Scan for the cell matching the given text and deliver its [x, y] coordinate at center. 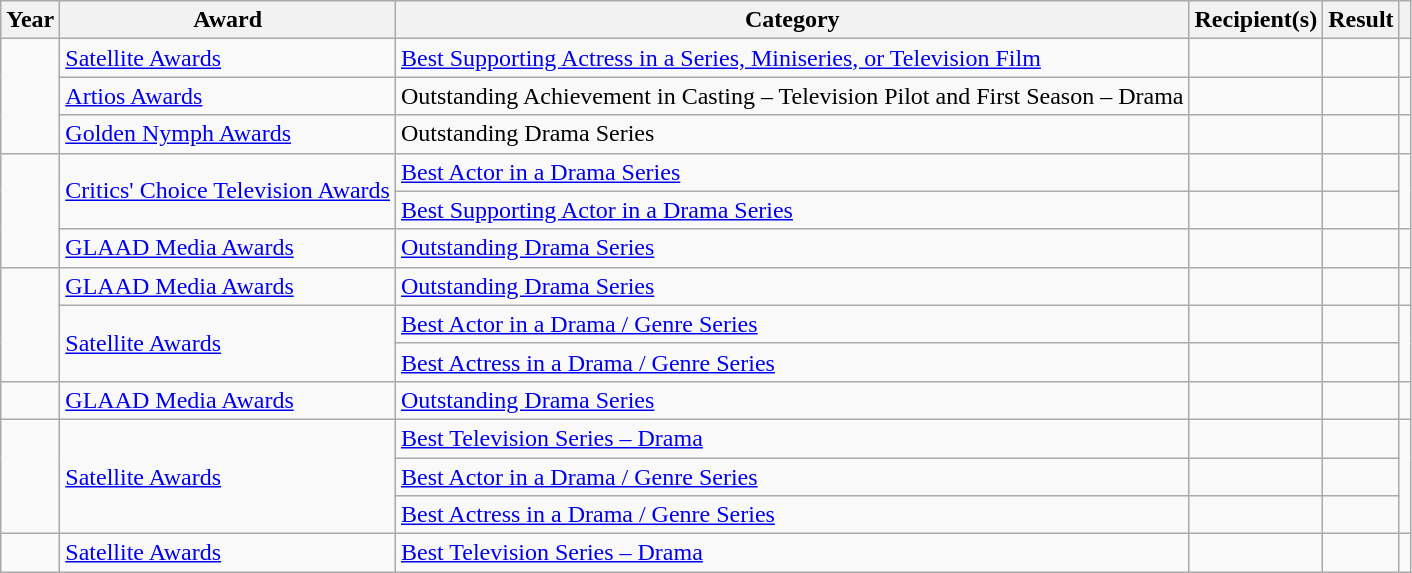
Critics' Choice Television Awards [228, 191]
Best Actor in a Drama Series [792, 172]
Best Supporting Actress in a Series, Miniseries, or Television Film [792, 58]
Award [228, 20]
Recipient(s) [1256, 20]
Golden Nymph Awards [228, 134]
Outstanding Achievement in Casting – Television Pilot and First Season – Drama [792, 96]
Best Supporting Actor in a Drama Series [792, 210]
Category [792, 20]
Artios Awards [228, 96]
Result [1361, 20]
Year [30, 20]
